Provide the (X, Y) coordinate of the cell's center where the given text is located.  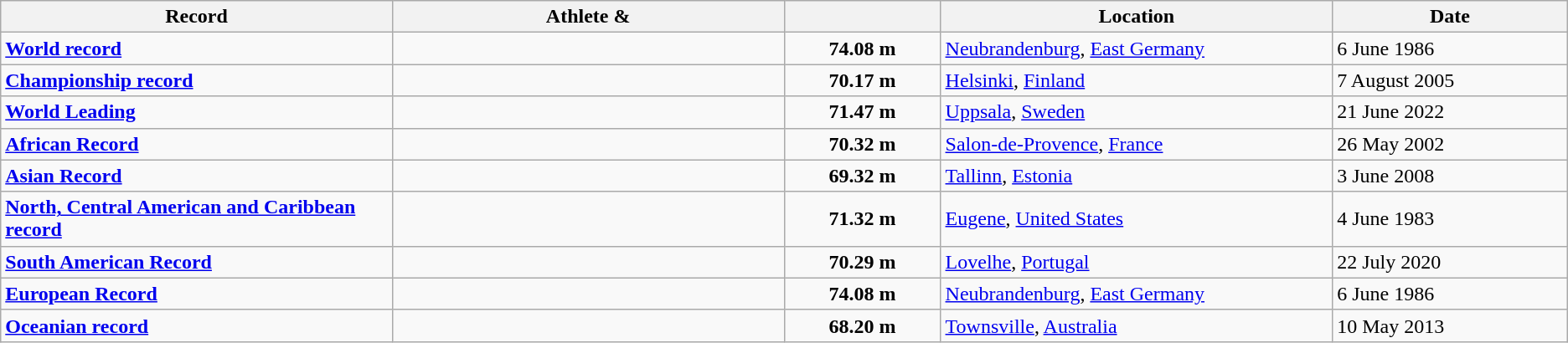
European Record (197, 294)
Championship record (197, 80)
South American Record (197, 262)
Oceanian record (197, 325)
Athlete & (588, 17)
68.20 m (863, 325)
4 June 1983 (1451, 219)
Townsville, Australia (1137, 325)
Tallinn, Estonia (1137, 176)
3 June 2008 (1451, 176)
7 August 2005 (1451, 80)
Salon-de-Provence, France (1137, 144)
Record (197, 17)
North, Central American and Caribbean record (197, 219)
World record (197, 49)
Asian Record (197, 176)
70.17 m (863, 80)
70.29 m (863, 262)
10 May 2013 (1451, 325)
69.32 m (863, 176)
22 July 2020 (1451, 262)
71.32 m (863, 219)
World Leading (197, 112)
Location (1137, 17)
Date (1451, 17)
Helsinki, Finland (1137, 80)
71.47 m (863, 112)
African Record (197, 144)
Uppsala, Sweden (1137, 112)
26 May 2002 (1451, 144)
Eugene, United States (1137, 219)
Lovelhe, Portugal (1137, 262)
70.32 m (863, 144)
21 June 2022 (1451, 112)
